Provide the [X, Y] coordinate of the cell's center where the given text is located.  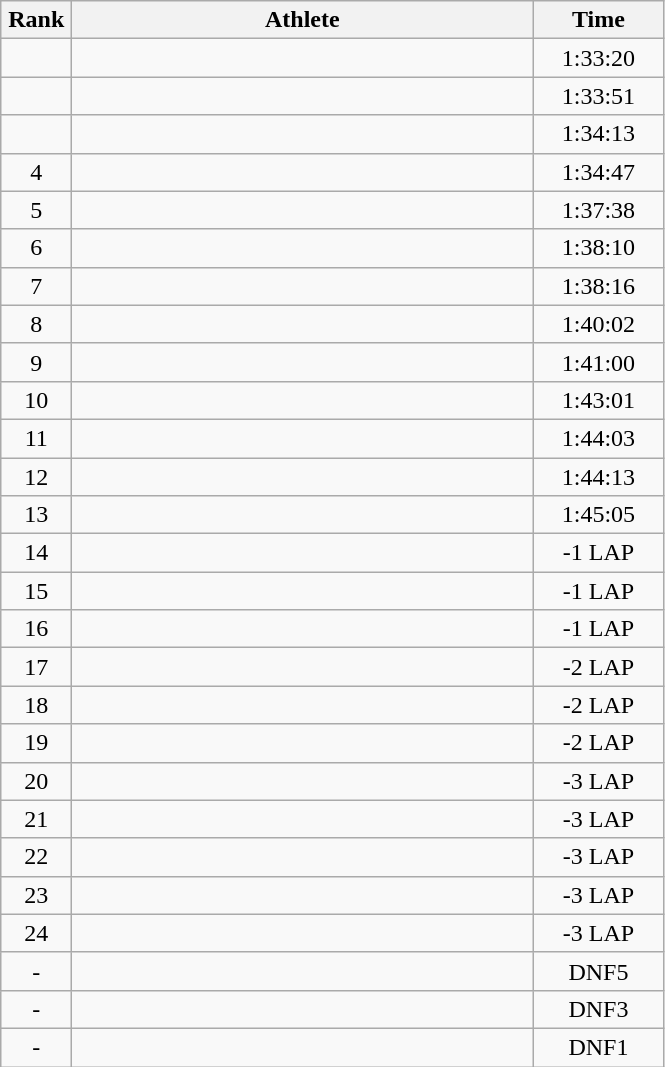
15 [36, 591]
1:37:38 [598, 210]
17 [36, 667]
9 [36, 362]
19 [36, 743]
13 [36, 515]
DNF1 [598, 1047]
1:40:02 [598, 324]
23 [36, 895]
1:38:16 [598, 286]
18 [36, 705]
Rank [36, 20]
14 [36, 553]
1:44:03 [598, 438]
22 [36, 857]
4 [36, 172]
21 [36, 819]
24 [36, 933]
20 [36, 781]
8 [36, 324]
1:33:51 [598, 96]
1:41:00 [598, 362]
Time [598, 20]
1:34:47 [598, 172]
Athlete [302, 20]
10 [36, 400]
6 [36, 248]
11 [36, 438]
12 [36, 477]
1:43:01 [598, 400]
1:45:05 [598, 515]
1:44:13 [598, 477]
7 [36, 286]
1:33:20 [598, 58]
DNF5 [598, 971]
1:34:13 [598, 134]
5 [36, 210]
1:38:10 [598, 248]
16 [36, 629]
DNF3 [598, 1009]
